For the text-containing cell, return its midpoint in (x, y) coordinate format. 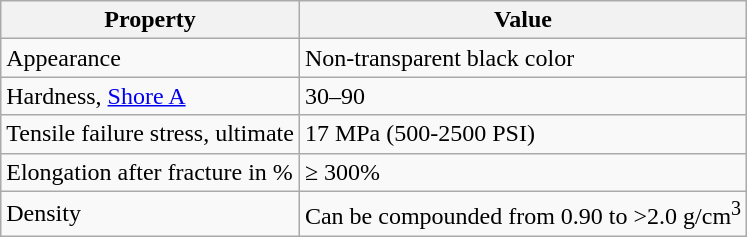
Appearance (150, 58)
17 MPa (500-2500 PSI) (522, 134)
30–90 (522, 96)
Property (150, 20)
Non-transparent black color (522, 58)
Can be compounded from 0.90 to >2.0 g/cm3 (522, 214)
Elongation after fracture in % (150, 172)
≥ 300% (522, 172)
Tensile failure stress, ultimate (150, 134)
Hardness, Shore A (150, 96)
Density (150, 214)
Value (522, 20)
